Identify which cell holds the provided text, then report its [x, y] central coordinate. 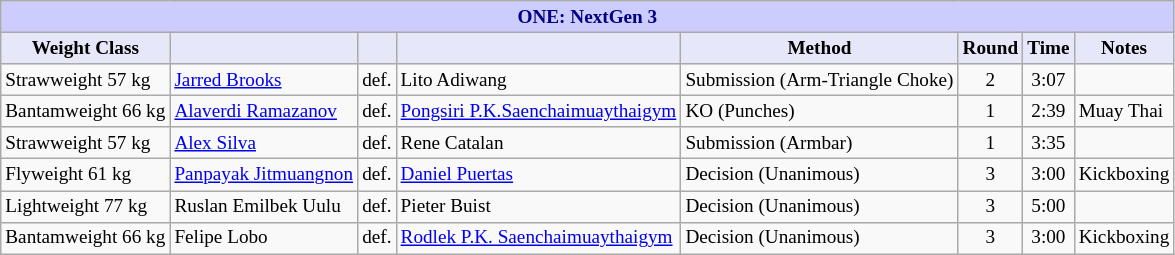
Alaverdi Ramazanov [264, 111]
Jarred Brooks [264, 80]
Round [990, 48]
Submission (Armbar) [820, 143]
Flyweight 61 kg [86, 175]
Method [820, 48]
3:35 [1048, 143]
Daniel Puertas [538, 175]
Rodlek P.K. Saenchaimuaythaigym [538, 238]
Notes [1124, 48]
Pieter Buist [538, 206]
Time [1048, 48]
Alex Silva [264, 143]
Pongsiri P.K.Saenchaimuaythaigym [538, 111]
2 [990, 80]
2:39 [1048, 111]
KO (Punches) [820, 111]
Lightweight 77 kg [86, 206]
Submission (Arm-Triangle Choke) [820, 80]
Muay Thai [1124, 111]
Weight Class [86, 48]
Lito Adiwang [538, 80]
5:00 [1048, 206]
3:07 [1048, 80]
ONE: NextGen 3 [588, 17]
Felipe Lobo [264, 238]
Panpayak Jitmuangnon [264, 175]
Ruslan Emilbek Uulu [264, 206]
Rene Catalan [538, 143]
